Return [x, y] of the center of cell containing provided text 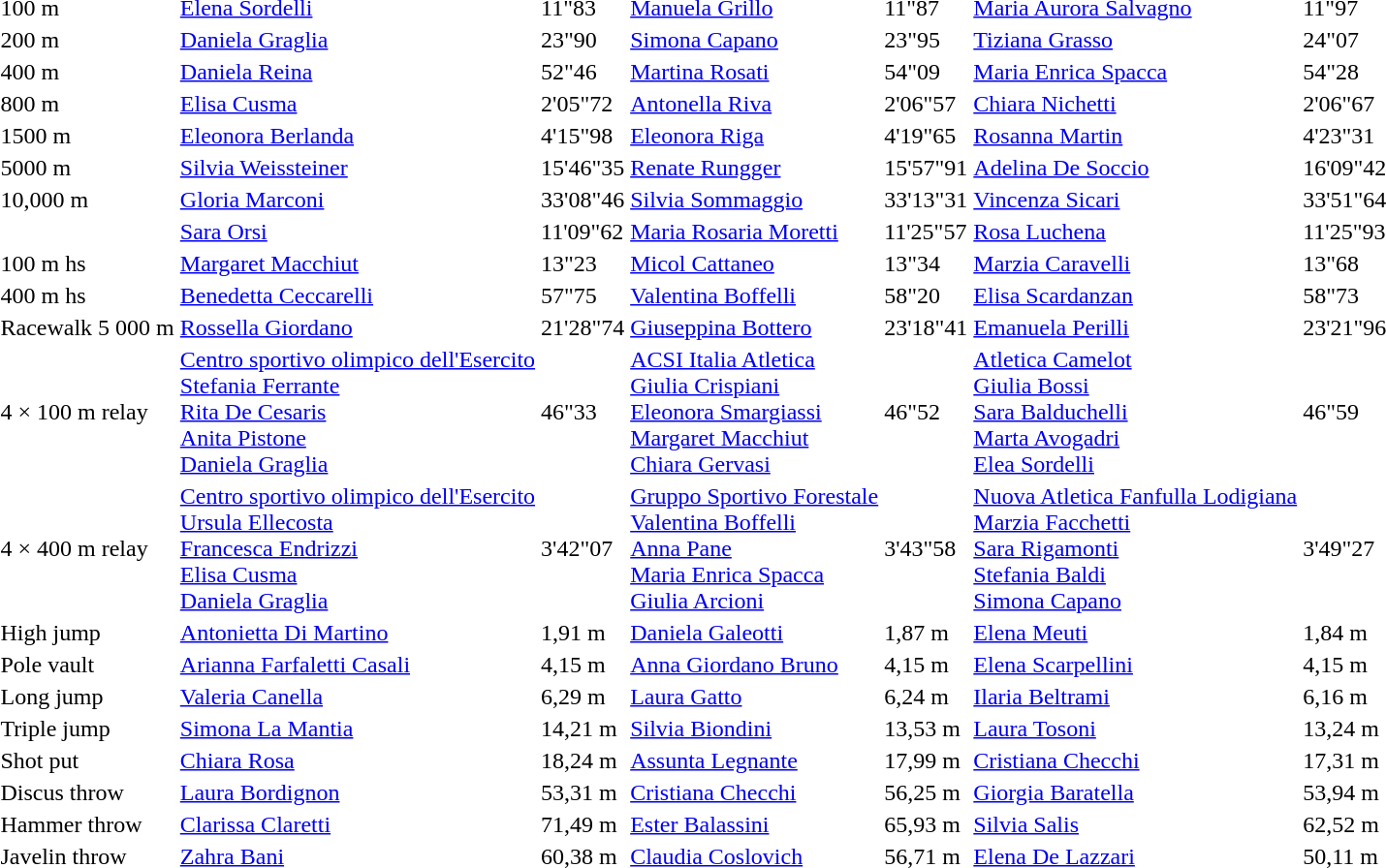
Benedetta Ceccarelli [357, 295]
4'15"98 [583, 136]
56,25 m [927, 792]
14,21 m [583, 728]
Eleonora Riga [754, 136]
Gruppo Sportivo ForestaleValentina BoffelliAnna PaneMaria Enrica SpaccaGiulia Arcioni [754, 548]
58"20 [927, 295]
Laura Gatto [754, 697]
Elisa Scardanzan [1136, 295]
18,24 m [583, 760]
Silvia Salis [1136, 824]
33'13"31 [927, 200]
Marzia Caravelli [1136, 263]
53,31 m [583, 792]
13"23 [583, 263]
54"09 [927, 72]
ACSI Italia AtleticaGiulia CrispianiEleonora SmargiassiMargaret MacchiutChiara Gervasi [754, 412]
Clarissa Claretti [357, 824]
11'09"62 [583, 232]
Rosanna Martin [1136, 136]
Chiara Rosa [357, 760]
Ester Balassini [754, 824]
Maria Enrica Spacca [1136, 72]
Centro sportivo olimpico dell'EsercitoUrsula EllecostaFrancesca EndrizziElisa CusmaDaniela Graglia [357, 548]
21'28"74 [583, 327]
4'19"65 [927, 136]
33'08"46 [583, 200]
Silvia Biondini [754, 728]
Chiara Nichetti [1136, 104]
6,24 m [927, 697]
57"75 [583, 295]
Giorgia Baratella [1136, 792]
Silvia Weissteiner [357, 168]
15'57"91 [927, 168]
Simona La Mantia [357, 728]
23'18"41 [927, 327]
13"34 [927, 263]
Elisa Cusma [357, 104]
Adelina De Soccio [1136, 168]
Micol Cattaneo [754, 263]
46"33 [583, 412]
Assunta Legnante [754, 760]
Tiziana Grasso [1136, 40]
Daniela Galeotti [754, 633]
Antonietta Di Martino [357, 633]
3'42"07 [583, 548]
Antonella Riva [754, 104]
1,91 m [583, 633]
71,49 m [583, 824]
Ilaria Beltrami [1136, 697]
Emanuela Perilli [1136, 327]
Simona Capano [754, 40]
Atletica CamelotGiulia BossiSara BalduchelliMarta AvogadriElea Sordelli [1136, 412]
Arianna Farfaletti Casali [357, 665]
6,29 m [583, 697]
Daniela Reina [357, 72]
11'25"57 [927, 232]
15'46"35 [583, 168]
Rossella Giordano [357, 327]
46"52 [927, 412]
Nuova Atletica Fanfulla LodigianaMarzia FacchettiSara RigamontiStefania BaldiSimona Capano [1136, 548]
65,93 m [927, 824]
1,87 m [927, 633]
Laura Bordignon [357, 792]
3'43"58 [927, 548]
Gloria Marconi [357, 200]
Elena Meuti [1136, 633]
Renate Rungger [754, 168]
Margaret Macchiut [357, 263]
23"95 [927, 40]
Martina Rosati [754, 72]
Silvia Sommaggio [754, 200]
2'06"57 [927, 104]
Sara Orsi [357, 232]
Giuseppina Bottero [754, 327]
Daniela Graglia [357, 40]
Laura Tosoni [1136, 728]
Valeria Canella [357, 697]
Valentina Boffelli [754, 295]
Vincenza Sicari [1136, 200]
13,53 m [927, 728]
Anna Giordano Bruno [754, 665]
2'05"72 [583, 104]
23"90 [583, 40]
17,99 m [927, 760]
Maria Rosaria Moretti [754, 232]
Eleonora Berlanda [357, 136]
Centro sportivo olimpico dell'EsercitoStefania FerranteRita De CesarisAnita PistoneDaniela Graglia [357, 412]
52"46 [583, 72]
Rosa Luchena [1136, 232]
Elena Scarpellini [1136, 665]
